Search for the cell housing the specified text and yield its (x, y) center coordinate. 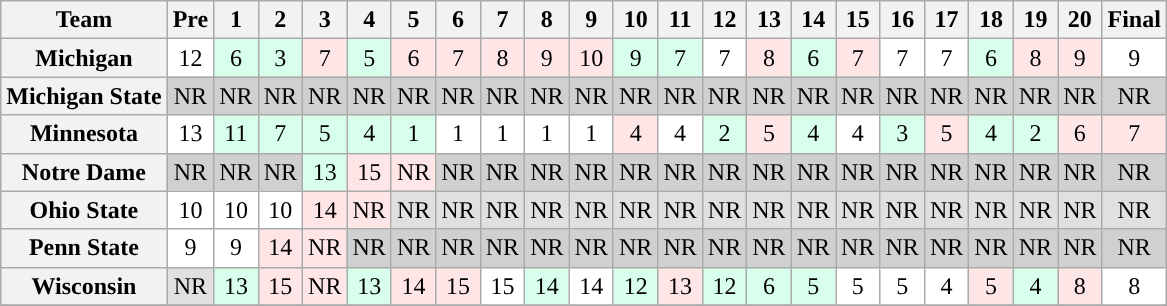
Penn State (84, 248)
Final (1134, 20)
Minnesota (84, 134)
19 (1035, 20)
20 (1080, 20)
Wisconsin (84, 286)
Notre Dame (84, 172)
16 (902, 20)
18 (991, 20)
Michigan (84, 58)
Pre (190, 20)
Ohio State (84, 210)
Team (84, 20)
Michigan State (84, 96)
17 (946, 20)
